Scan for the cell matching the given text and deliver its (x, y) coordinate at center. 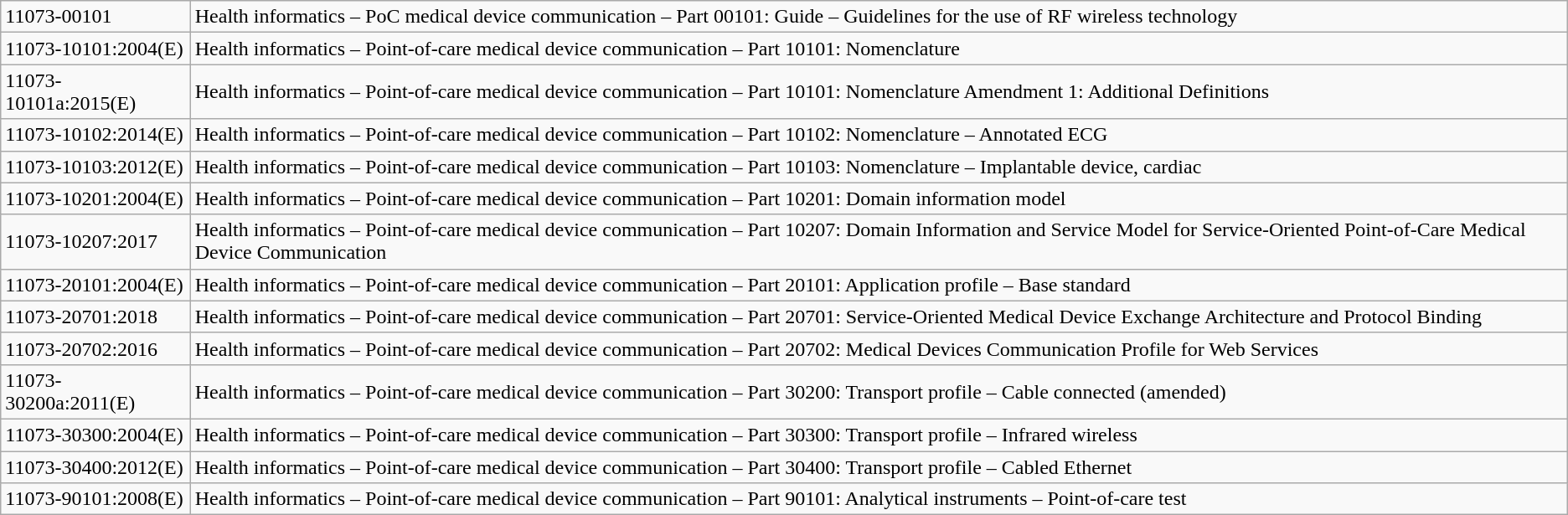
11073-30300:2004(E) (95, 435)
Health informatics – PoC medical device communication – Part 00101: Guide – Guidelines for the use of RF wireless technology (879, 17)
11073-10201:2004(E) (95, 198)
Health informatics – Point-of-care medical device communication – Part 10102: Nomenclature – Annotated ECG (879, 135)
11073-90101:2008(E) (95, 499)
Health informatics – Point-of-care medical device communication – Part 20101: Application profile – Base standard (879, 285)
Health informatics – Point-of-care medical device communication – Part 20702: Medical Devices Communication Profile for Web Services (879, 348)
11073-20701:2018 (95, 317)
11073-00101 (95, 17)
11073-10207:2017 (95, 241)
11073-10101:2004(E) (95, 49)
Health informatics – Point-of-care medical device communication – Part 30300: Transport profile – Infrared wireless (879, 435)
Health informatics – Point-of-care medical device communication – Part 10201: Domain information model (879, 198)
Health informatics – Point-of-care medical device communication – Part 10101: Nomenclature Amendment 1: Additional Definitions (879, 92)
11073-10103:2012(E) (95, 167)
11073-30400:2012(E) (95, 466)
11073-20702:2016 (95, 348)
Health informatics – Point-of-care medical device communication – Part 10101: Nomenclature (879, 49)
Health informatics – Point-of-care medical device communication – Part 30400: Transport profile – Cabled Ethernet (879, 466)
11073-30200a:2011(E) (95, 392)
Health informatics – Point-of-care medical device communication – Part 90101: Analytical instruments – Point-of-care test (879, 499)
11073-20101:2004(E) (95, 285)
11073-10102:2014(E) (95, 135)
Health informatics – Point-of-care medical device communication – Part 30200: Transport profile – Cable connected (amended) (879, 392)
11073-10101a:2015(E) (95, 92)
Health informatics – Point-of-care medical device communication – Part 10103: Nomenclature – Implantable device, cardiac (879, 167)
